Locate the cell with the specified text and output its (x, y) center coordinate. 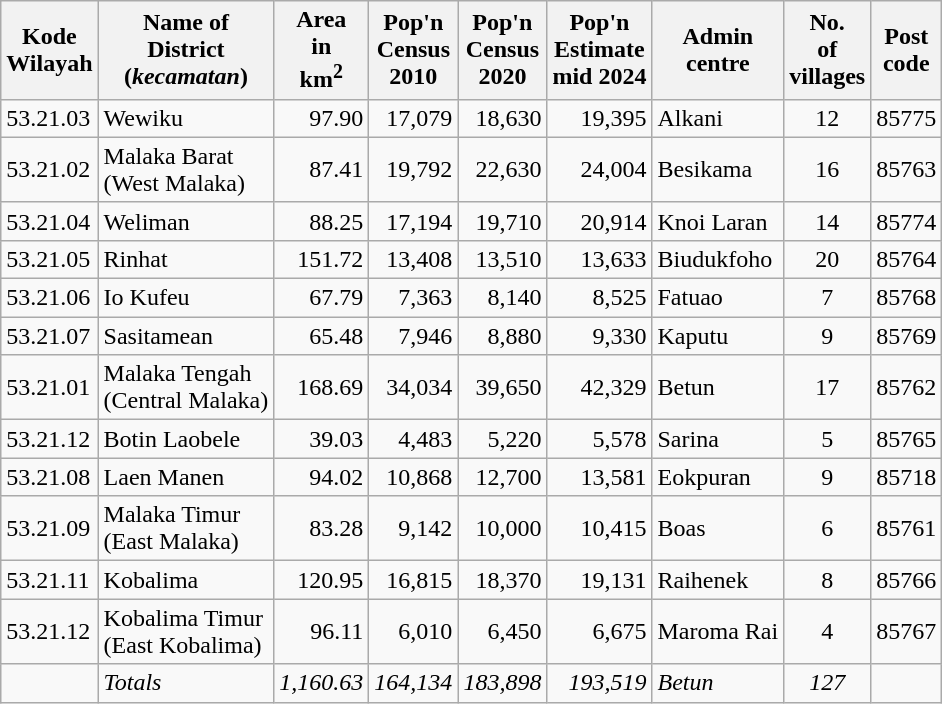
67.79 (322, 298)
5,578 (600, 439)
Biudukfoho (718, 259)
85763 (906, 170)
9,330 (600, 336)
9,142 (414, 528)
Maroma Rai (718, 632)
12,700 (502, 477)
12 (828, 118)
53.21.11 (50, 580)
8,140 (502, 298)
42,329 (600, 388)
Botin Laobele (186, 439)
10,868 (414, 477)
Admincentre (718, 50)
19,792 (414, 170)
Rinhat (186, 259)
20,914 (600, 221)
34,034 (414, 388)
Malaka Timur (East Malaka) (186, 528)
Name ofDistrict(kecamatan) (186, 50)
85718 (906, 477)
53.21.06 (50, 298)
13,633 (600, 259)
6,450 (502, 632)
87.41 (322, 170)
Kobalima Timur (East Kobalima) (186, 632)
14 (828, 221)
16,815 (414, 580)
Pop'nEstimatemid 2024 (600, 50)
Sarina (718, 439)
Totals (186, 683)
Postcode (906, 50)
7 (828, 298)
Raihenek (718, 580)
24,004 (600, 170)
5 (828, 439)
Wewiku (186, 118)
19,395 (600, 118)
Laen Manen (186, 477)
127 (828, 683)
83.28 (322, 528)
16 (828, 170)
164,134 (414, 683)
10,415 (600, 528)
Pop'nCensus2010 (414, 50)
13,581 (600, 477)
Malaka Tengah (Central Malaka) (186, 388)
5,220 (502, 439)
183,898 (502, 683)
85764 (906, 259)
85766 (906, 580)
39.03 (322, 439)
85765 (906, 439)
85769 (906, 336)
53.21.05 (50, 259)
22,630 (502, 170)
13,408 (414, 259)
Weliman (186, 221)
120.95 (322, 580)
Malaka Barat (West Malaka) (186, 170)
Fatuao (718, 298)
Sasitamean (186, 336)
1,160.63 (322, 683)
7,946 (414, 336)
Boas (718, 528)
17,194 (414, 221)
17 (828, 388)
193,519 (600, 683)
53.21.03 (50, 118)
4 (828, 632)
Kobalima (186, 580)
85762 (906, 388)
6,010 (414, 632)
53.21.07 (50, 336)
97.90 (322, 118)
Area in km2 (322, 50)
85775 (906, 118)
8 (828, 580)
96.11 (322, 632)
13,510 (502, 259)
151.72 (322, 259)
No. ofvillages (828, 50)
88.25 (322, 221)
53.21.01 (50, 388)
53.21.08 (50, 477)
Alkani (718, 118)
Kaputu (718, 336)
19,131 (600, 580)
18,630 (502, 118)
6,675 (600, 632)
39,650 (502, 388)
168.69 (322, 388)
4,483 (414, 439)
20 (828, 259)
Knoi Laran (718, 221)
17,079 (414, 118)
85767 (906, 632)
65.48 (322, 336)
19,710 (502, 221)
Io Kufeu (186, 298)
7,363 (414, 298)
94.02 (322, 477)
8,880 (502, 336)
53.21.09 (50, 528)
85768 (906, 298)
Pop'nCensus2020 (502, 50)
85774 (906, 221)
85761 (906, 528)
6 (828, 528)
8,525 (600, 298)
Besikama (718, 170)
10,000 (502, 528)
18,370 (502, 580)
53.21.04 (50, 221)
Eokpuran (718, 477)
Kode Wilayah (50, 50)
53.21.02 (50, 170)
